Determine the [x, y] coordinate at the center of the cell enclosing the given text.  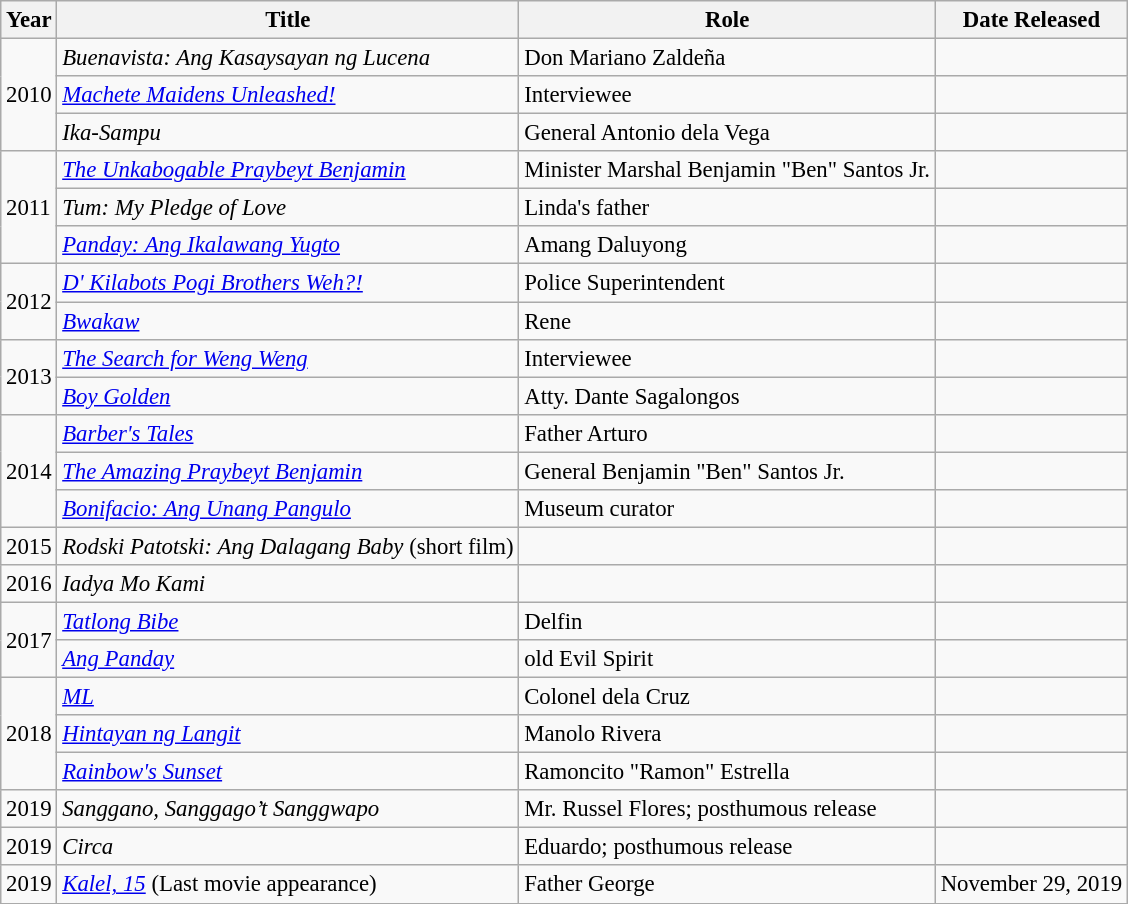
Hintayan ng Langit [288, 734]
Barber's Tales [288, 433]
Amang Daluyong [727, 245]
Boy Golden [288, 396]
Iadya Mo Kami [288, 584]
Ika-Sampu [288, 133]
2015 [29, 546]
Ang Panday [288, 659]
Manolo Rivera [727, 734]
Mr. Russel Flores; posthumous release [727, 809]
Title [288, 20]
Rene [727, 321]
Year [29, 20]
Bwakaw [288, 321]
Circa [288, 847]
Police Superintendent [727, 283]
D' Kilabots Pogi Brothers Weh?! [288, 283]
Date Released [1031, 20]
2013 [29, 376]
Father George [727, 885]
2014 [29, 470]
General Benjamin "Ben" Santos Jr. [727, 471]
Bonifacio: Ang Unang Pangulo [288, 509]
Delfin [727, 621]
Ramoncito "Ramon" Estrella [727, 772]
Panday: Ang Ikalawang Yugto [288, 245]
old Evil Spirit [727, 659]
Buenavista: Ang Kasaysayan ng Lucena [288, 58]
2016 [29, 584]
Don Mariano Zaldeña [727, 58]
Tum: My Pledge of Love [288, 208]
The Amazing Praybeyt Benjamin [288, 471]
The Unkabogable Praybeyt Benjamin [288, 170]
ML [288, 697]
November 29, 2019 [1031, 885]
Colonel dela Cruz [727, 697]
General Antonio dela Vega [727, 133]
Role [727, 20]
Museum curator [727, 509]
2018 [29, 734]
Tatlong Bibe [288, 621]
Linda's father [727, 208]
Sanggano, Sanggago’t Sanggwapo [288, 809]
Kalel, 15 (Last movie appearance) [288, 885]
2012 [29, 302]
Minister Marshal Benjamin "Ben" Santos Jr. [727, 170]
Rainbow's Sunset [288, 772]
2010 [29, 96]
The Search for Weng Weng [288, 358]
Father Arturo [727, 433]
Eduardo; posthumous release [727, 847]
Rodski Patotski: Ang Dalagang Baby (short film) [288, 546]
2017 [29, 640]
Atty. Dante Sagalongos [727, 396]
Machete Maidens Unleashed! [288, 95]
2011 [29, 208]
